Determine the (x, y) coordinate at the center of the cell enclosing the given text.  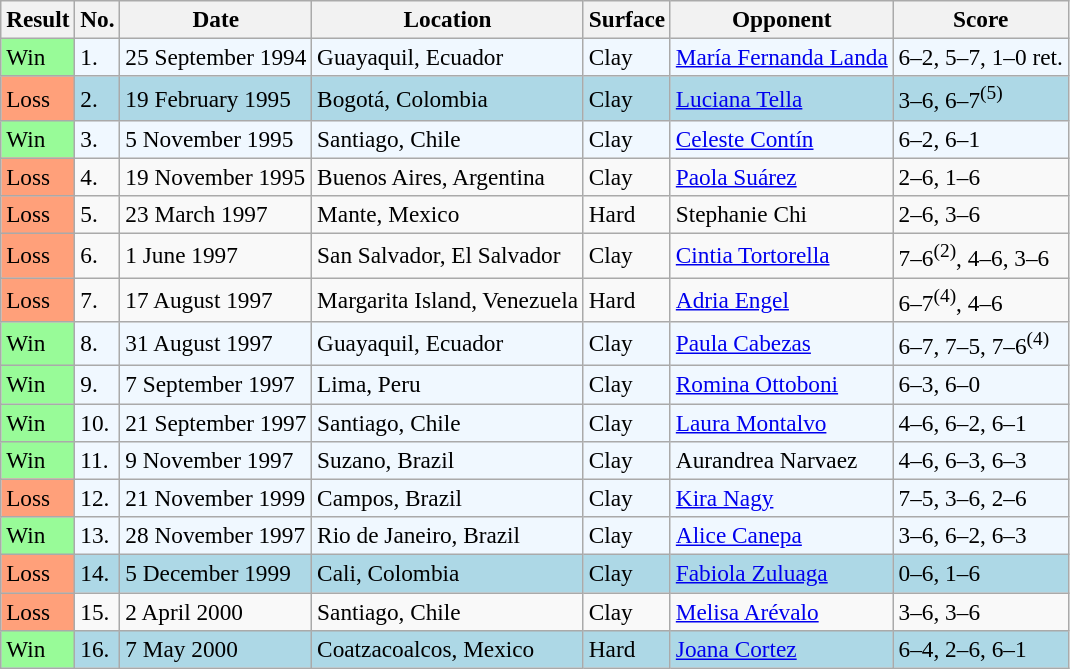
3. (98, 139)
Joana Cortez (782, 649)
25 September 1994 (216, 57)
12. (98, 498)
9 November 1997 (216, 460)
3–6, 6–2, 6–3 (980, 535)
9. (98, 384)
Alice Canepa (782, 535)
8. (98, 343)
31 August 1997 (216, 343)
San Salvador, El Salvador (448, 255)
Cali, Colombia (448, 573)
1. (98, 57)
13. (98, 535)
Kira Nagy (782, 498)
6–3, 6–0 (980, 384)
15. (98, 611)
0–6, 1–6 (980, 573)
2 April 2000 (216, 611)
6–7(4), 4–6 (980, 299)
Result (38, 19)
4–6, 6–3, 6–3 (980, 460)
Campos, Brazil (448, 498)
17 August 1997 (216, 299)
Bogotá, Colombia (448, 98)
Melisa Arévalo (782, 611)
6. (98, 255)
5. (98, 214)
Adria Engel (782, 299)
19 November 1995 (216, 177)
No. (98, 19)
10. (98, 422)
7. (98, 299)
11. (98, 460)
3–6, 6–7(5) (980, 98)
Paola Suárez (782, 177)
5 November 1995 (216, 139)
Opponent (782, 19)
Score (980, 19)
4–6, 6–2, 6–1 (980, 422)
Margarita Island, Venezuela (448, 299)
6–4, 2–6, 6–1 (980, 649)
Celeste Contín (782, 139)
Buenos Aires, Argentina (448, 177)
4. (98, 177)
21 September 1997 (216, 422)
Romina Ottoboni (782, 384)
Rio de Janeiro, Brazil (448, 535)
7 September 1997 (216, 384)
2–6, 1–6 (980, 177)
1 June 1997 (216, 255)
7–6(2), 4–6, 3–6 (980, 255)
7 May 2000 (216, 649)
Cintia Tortorella (782, 255)
Laura Montalvo (782, 422)
2. (98, 98)
Mante, Mexico (448, 214)
Stephanie Chi (782, 214)
3–6, 3–6 (980, 611)
María Fernanda Landa (782, 57)
Luciana Tella (782, 98)
Fabiola Zuluaga (782, 573)
Surface (626, 19)
Coatzacoalcos, Mexico (448, 649)
Date (216, 19)
14. (98, 573)
Lima, Peru (448, 384)
23 March 1997 (216, 214)
Suzano, Brazil (448, 460)
Aurandrea Narvaez (782, 460)
16. (98, 649)
6–2, 6–1 (980, 139)
28 November 1997 (216, 535)
2–6, 3–6 (980, 214)
21 November 1999 (216, 498)
6–7, 7–5, 7–6(4) (980, 343)
5 December 1999 (216, 573)
6–2, 5–7, 1–0 ret. (980, 57)
19 February 1995 (216, 98)
Location (448, 19)
Paula Cabezas (782, 343)
7–5, 3–6, 2–6 (980, 498)
